Return the (X, Y) coordinate for the center point of the cell that contains the specified text.  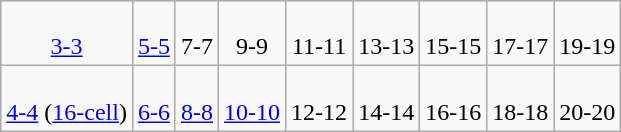
19-19 (588, 34)
3-3 (67, 34)
8-8 (196, 98)
14-14 (386, 98)
16-16 (454, 98)
15-15 (454, 34)
6-6 (154, 98)
11-11 (320, 34)
7-7 (196, 34)
9-9 (252, 34)
12-12 (320, 98)
4-4 (16-cell) (67, 98)
18-18 (520, 98)
10-10 (252, 98)
20-20 (588, 98)
13-13 (386, 34)
5-5 (154, 34)
17-17 (520, 34)
